Return [x, y] of the center of cell containing provided text 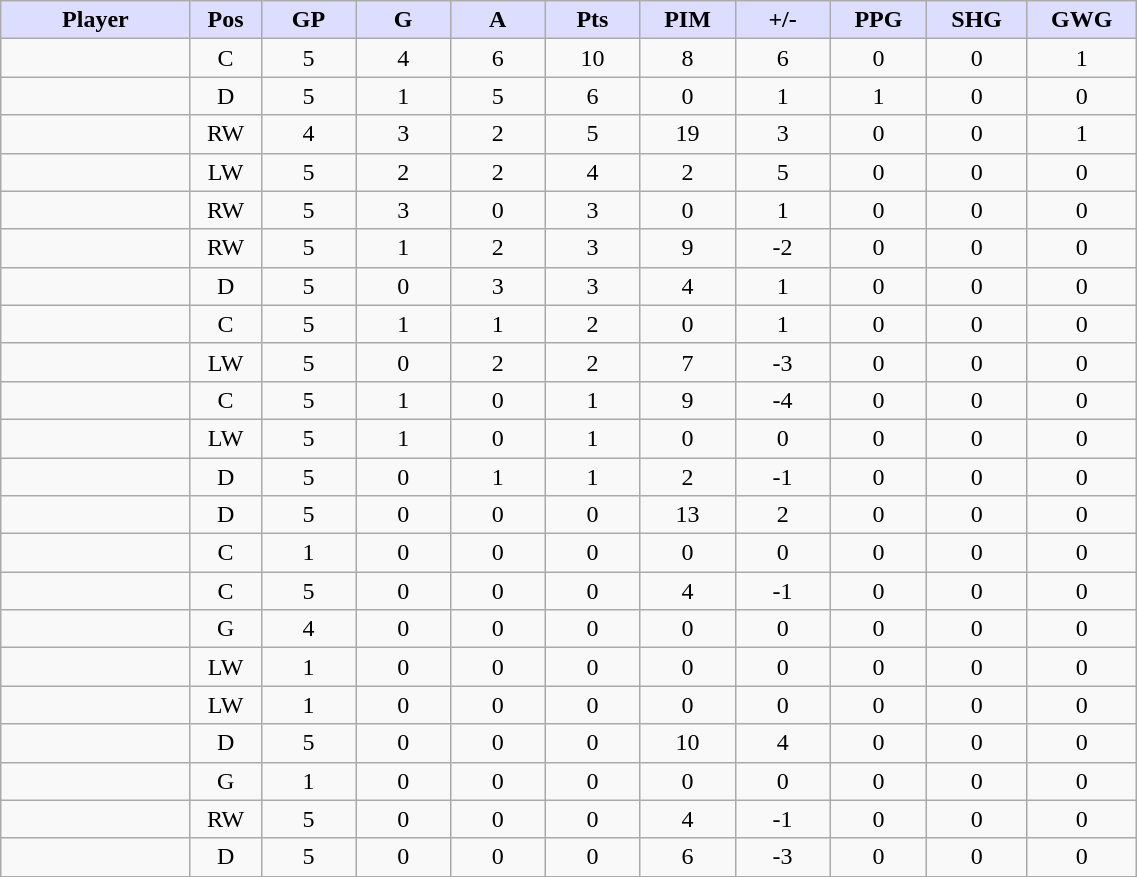
Pos [226, 20]
8 [688, 58]
SHG [977, 20]
Player [96, 20]
GP [308, 20]
-4 [782, 400]
A [498, 20]
Pts [592, 20]
GWG [1081, 20]
13 [688, 515]
+/- [782, 20]
7 [688, 362]
PPG [878, 20]
19 [688, 134]
-2 [782, 248]
PIM [688, 20]
